Capture the cell that displays the provided text and extract its [x, y] central coordinate. 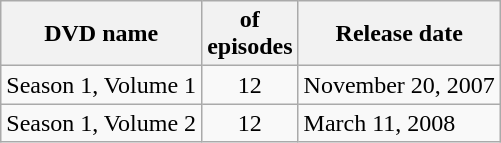
Season 1, Volume 2 [102, 123]
March 11, 2008 [399, 123]
Season 1, Volume 1 [102, 85]
Release date [399, 34]
ofepisodes [250, 34]
DVD name [102, 34]
November 20, 2007 [399, 85]
